For the text-containing cell, return its midpoint in (x, y) coordinate format. 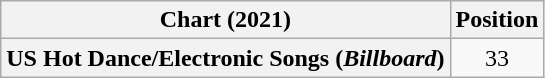
US Hot Dance/Electronic Songs (Billboard) (226, 58)
33 (497, 58)
Chart (2021) (226, 20)
Position (497, 20)
